Find where the given text appears and provide that cell's center as [X, Y] coordinate. 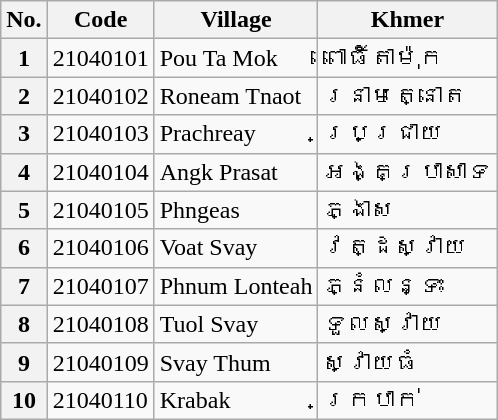
Svay Thum [236, 362]
ភ្នំលន្ទះ [408, 286]
1 [24, 58]
ប្រជ្រាយ [408, 134]
21040104 [100, 172]
រនាមត្នោត [408, 96]
Prachreay [236, 134]
អង្គប្រាសាទ [408, 172]
Khmer [408, 20]
9 [24, 362]
Voat Svay [236, 248]
5 [24, 210]
Code [100, 20]
21040108 [100, 324]
No. [24, 20]
8 [24, 324]
21040106 [100, 248]
21040107 [100, 286]
21040105 [100, 210]
Krabak [236, 400]
Tuol Svay [236, 324]
10 [24, 400]
7 [24, 286]
ភ្ងាស [408, 210]
Pou Ta Mok [236, 58]
Phnum Lonteah [236, 286]
3 [24, 134]
21040109 [100, 362]
ក្របាក់ [408, 400]
វត្ដស្វាយ [408, 248]
6 [24, 248]
21040102 [100, 96]
Roneam Tnaot [236, 96]
ទួលស្វាយ [408, 324]
Village [236, 20]
21040103 [100, 134]
ពោធិ៍តាម៉ុក [408, 58]
Phngeas [236, 210]
21040101 [100, 58]
ស្វាយធំ [408, 362]
2 [24, 96]
21040110 [100, 400]
4 [24, 172]
Angk Prasat [236, 172]
